Output the [x, y] coordinate of the center of the cell containing the given text.  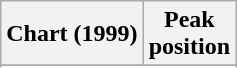
Chart (1999) [72, 34]
Peakposition [189, 34]
